From the cell containing the given text, extract its center point as (x, y) coordinate. 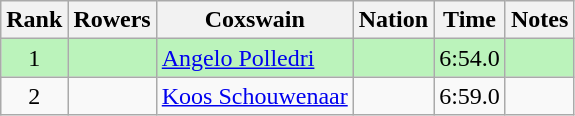
Nation (393, 20)
Koos Schouwenaar (254, 96)
6:59.0 (470, 96)
Notes (539, 20)
1 (34, 58)
Angelo Polledri (254, 58)
Time (470, 20)
Rowers (112, 20)
Coxswain (254, 20)
6:54.0 (470, 58)
2 (34, 96)
Rank (34, 20)
